Search for the cell housing the specified text and yield its (X, Y) center coordinate. 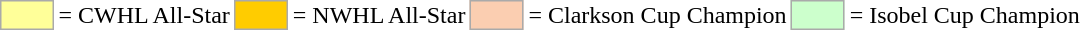
= NWHL All-Star (379, 15)
= Clarkson Cup Champion (658, 15)
= CWHL All-Star (144, 15)
